Capture the cell that displays the provided text and extract its [X, Y] central coordinate. 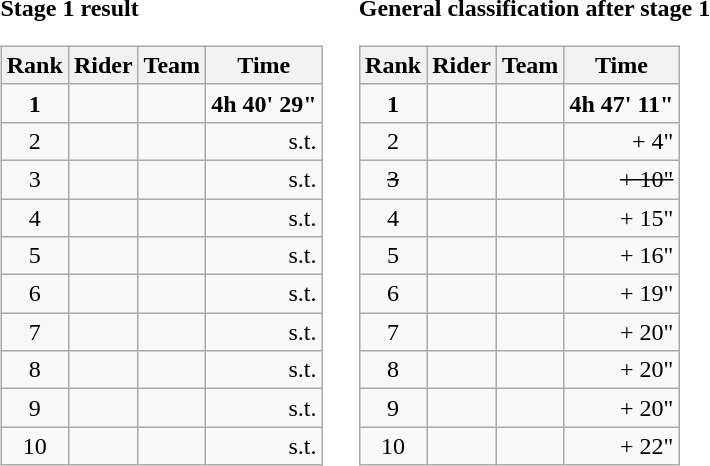
+ 10" [622, 179]
+ 22" [622, 446]
+ 19" [622, 294]
+ 16" [622, 256]
+ 15" [622, 217]
4h 40' 29" [264, 103]
+ 4" [622, 141]
4h 47' 11" [622, 103]
